Output the [X, Y] coordinate of the center of the cell containing the given text.  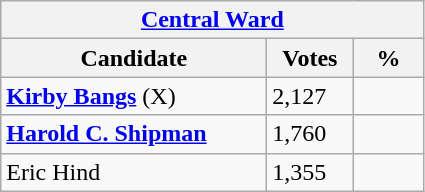
Candidate [134, 58]
Eric Hind [134, 172]
Central Ward [212, 20]
Votes [310, 58]
% [388, 58]
1,760 [310, 134]
Harold C. Shipman [134, 134]
Kirby Bangs (X) [134, 96]
2,127 [310, 96]
1,355 [310, 172]
